Identify which cell holds the provided text, then report its (x, y) central coordinate. 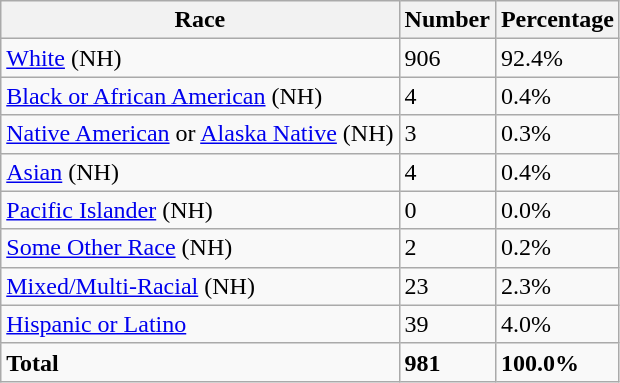
Race (200, 20)
Hispanic or Latino (200, 324)
0.2% (557, 248)
Some Other Race (NH) (200, 248)
0 (447, 210)
Black or African American (NH) (200, 96)
4.0% (557, 324)
Native American or Alaska Native (NH) (200, 134)
0.0% (557, 210)
Mixed/Multi-Racial (NH) (200, 286)
906 (447, 58)
981 (447, 362)
Percentage (557, 20)
2.3% (557, 286)
100.0% (557, 362)
0.3% (557, 134)
3 (447, 134)
Number (447, 20)
39 (447, 324)
Total (200, 362)
Pacific Islander (NH) (200, 210)
92.4% (557, 58)
Asian (NH) (200, 172)
2 (447, 248)
White (NH) (200, 58)
23 (447, 286)
